Output the [X, Y] coordinate of the center of the cell containing the given text.  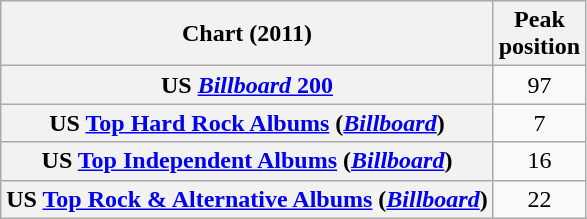
16 [539, 161]
US Top Independent Albums (Billboard) [247, 161]
97 [539, 85]
US Billboard 200 [247, 85]
Chart (2011) [247, 34]
Peakposition [539, 34]
US Top Rock & Alternative Albums (Billboard) [247, 199]
22 [539, 199]
7 [539, 123]
US Top Hard Rock Albums (Billboard) [247, 123]
